Search for the cell housing the specified text and yield its (x, y) center coordinate. 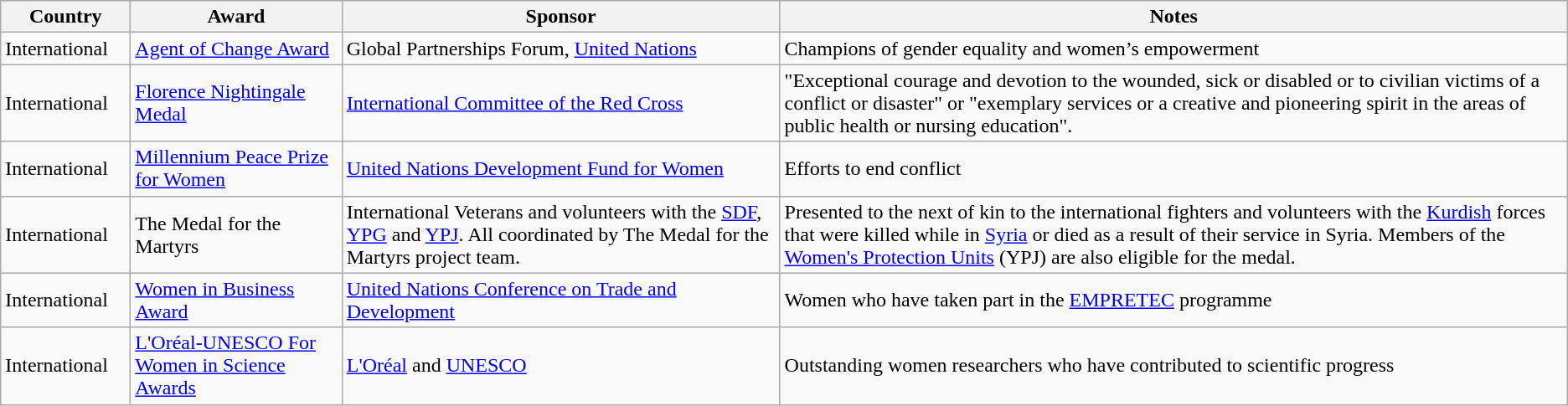
United Nations Development Fund for Women (561, 169)
Country (65, 17)
United Nations Conference on Trade and Development (561, 300)
Efforts to end conflict (1173, 169)
Notes (1173, 17)
Outstanding women researchers who have contributed to scientific progress (1173, 366)
Women who have taken part in the EMPRETEC programme (1173, 300)
The Medal for the Martyrs (236, 234)
L'Oréal-UNESCO For Women in Science Awards (236, 366)
International Veterans and volunteers with the SDF, YPG and YPJ. All coordinated by The Medal for the Martyrs project team. (561, 234)
Agent of Change Award (236, 49)
Champions of gender equality and women’s empowerment (1173, 49)
Award (236, 17)
Florence Nightingale Medal (236, 103)
Global Partnerships Forum, United Nations (561, 49)
Women in Business Award (236, 300)
L'Oréal and UNESCO (561, 366)
Sponsor (561, 17)
International Committee of the Red Cross (561, 103)
Millennium Peace Prize for Women (236, 169)
